For the text-containing cell, return its midpoint in [x, y] coordinate format. 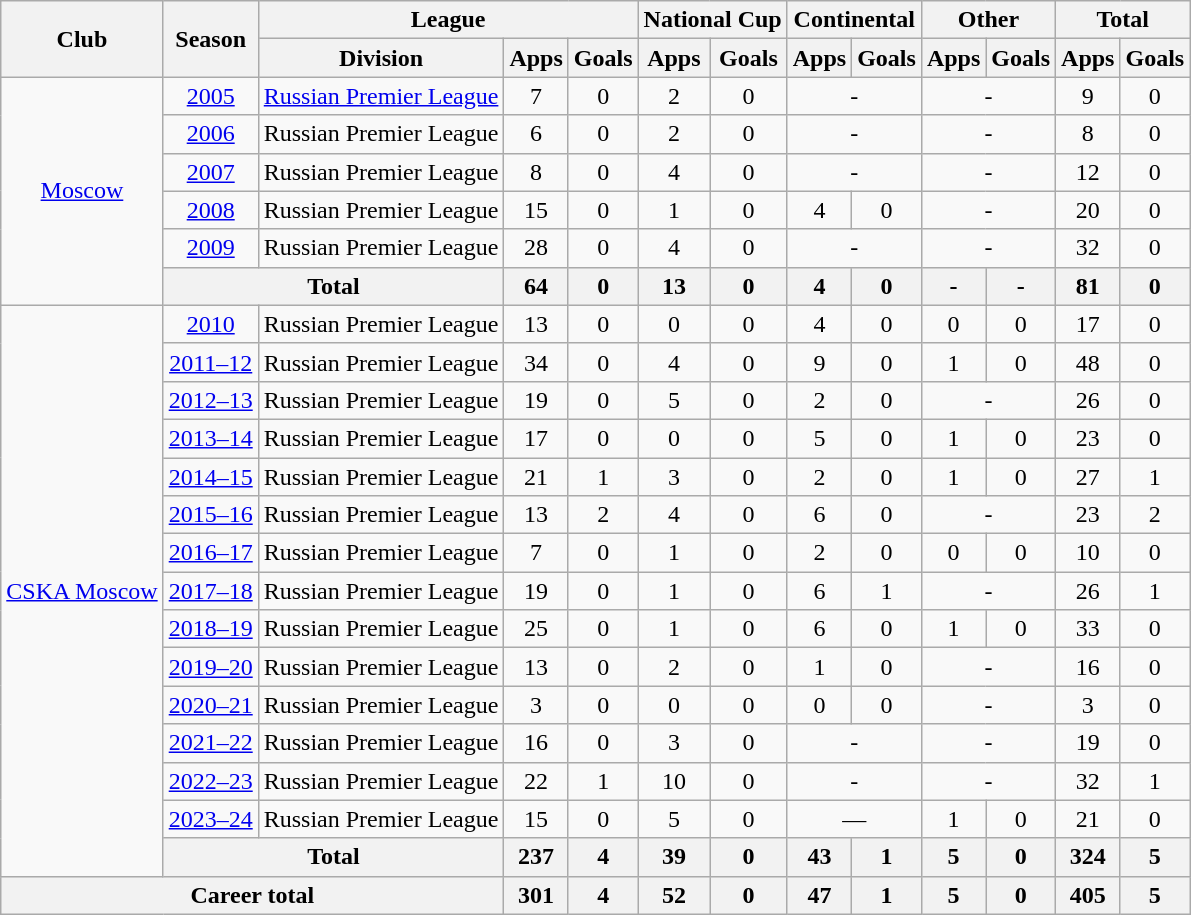
2023–24 [210, 819]
Season [210, 39]
2007 [210, 172]
34 [536, 362]
2022–23 [210, 781]
27 [1088, 477]
2020–21 [210, 705]
Club [82, 39]
2005 [210, 96]
2014–15 [210, 477]
81 [1088, 286]
National Cup [712, 20]
22 [536, 781]
39 [674, 857]
2010 [210, 324]
2017–18 [210, 591]
324 [1088, 857]
2019–20 [210, 667]
52 [674, 895]
2021–22 [210, 743]
25 [536, 629]
301 [536, 895]
2013–14 [210, 438]
2018–19 [210, 629]
Other [988, 20]
28 [536, 248]
2016–17 [210, 553]
Moscow [82, 191]
2012–13 [210, 400]
48 [1088, 362]
2011–12 [210, 362]
2006 [210, 134]
12 [1088, 172]
47 [819, 895]
League [448, 20]
2008 [210, 210]
20 [1088, 210]
237 [536, 857]
2009 [210, 248]
— [854, 819]
405 [1088, 895]
2015–16 [210, 515]
33 [1088, 629]
64 [536, 286]
Continental [854, 20]
Career total [252, 895]
43 [819, 857]
Division [381, 58]
CSKA Moscow [82, 590]
